Locate the cell with the specified text and output its [X, Y] center coordinate. 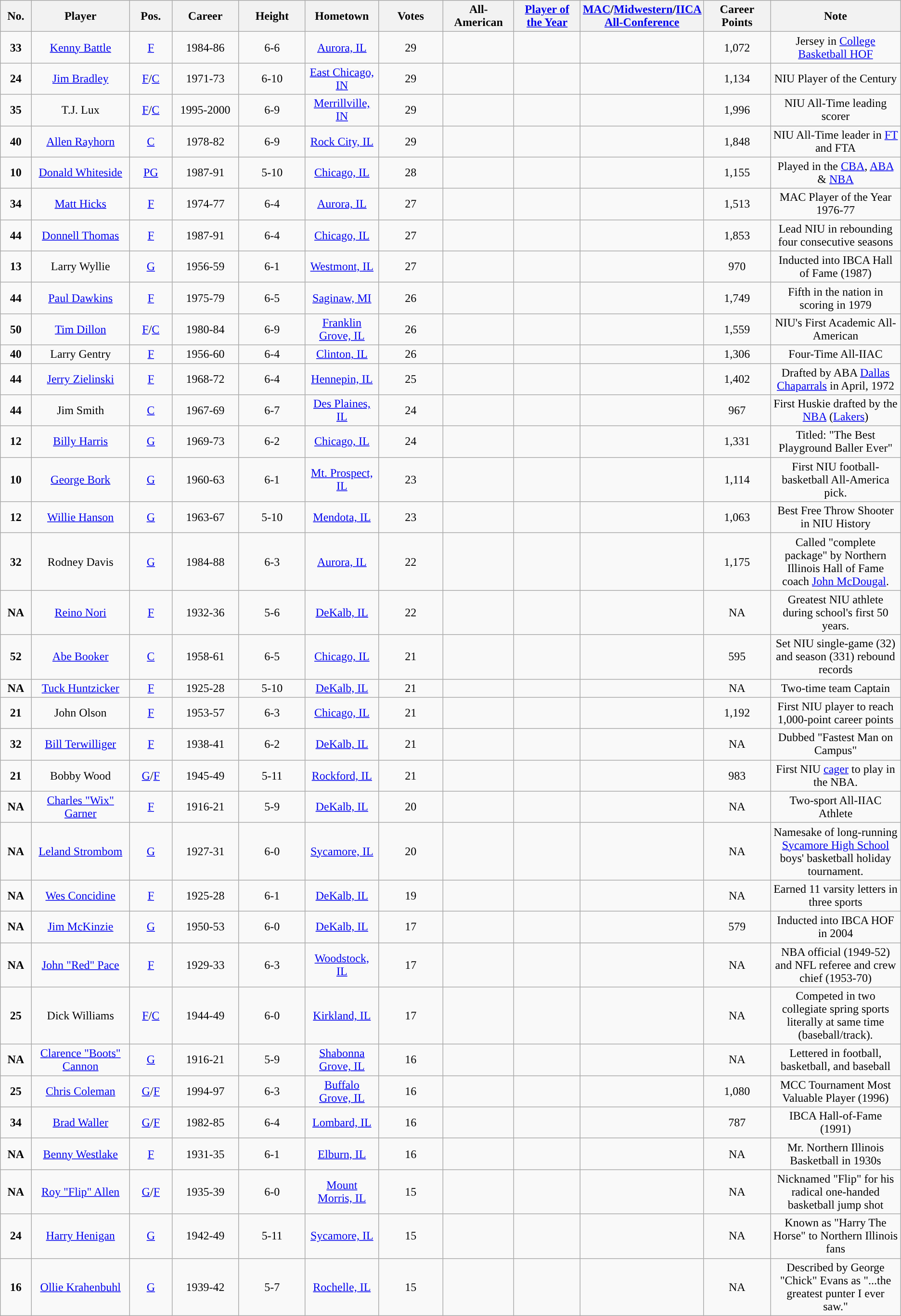
Shabonna Grove, IL [342, 1060]
Career Points [737, 16]
Tim Dillon [81, 329]
1938-41 [205, 744]
Abe Booker [81, 657]
1950-53 [205, 926]
1931-35 [205, 1154]
Ollie Krahenbuhl [81, 1287]
Woodstock, IL [342, 965]
1956-60 [205, 354]
Competed in two collegiate spring sports literally at same time (baseball/track). [836, 1016]
Two-sport All-IIAC Athlete [836, 807]
Wes Concidine [81, 896]
1994-97 [205, 1091]
Greatest NIU athlete during school's first 50 years. [836, 612]
NBA official (1949-52) and NFL referee and crew chief (1953-70) [836, 965]
1,072 [737, 47]
1929-33 [205, 965]
970 [737, 267]
Lead NIU in rebounding four consecutive seasons [836, 235]
1995-2000 [205, 110]
Kenny Battle [81, 47]
Jim McKinzie [81, 926]
1974-77 [205, 204]
Drafted by ABA Dallas Chaparrals in April, 1972 [836, 378]
Mount Morris, IL [342, 1192]
Titled: "The Best Playground Baller Ever" [836, 442]
1,402 [737, 378]
Westmont, IL [342, 267]
1942-49 [205, 1236]
No. [16, 16]
Jim Bradley [81, 79]
MAC/Midwestern/IICA All-Conference [642, 16]
Career [205, 16]
Earned 11 varsity letters in three sports [836, 896]
6-7 [272, 410]
983 [737, 775]
Rodney Davis [81, 561]
1927-31 [205, 851]
Jerry Zielinski [81, 378]
NIU's First Academic All-American [836, 329]
5-6 [272, 612]
28 [411, 172]
NIU Player of the Century [836, 79]
Larry Gentry [81, 354]
NIU All-Time leading scorer [836, 110]
13 [16, 267]
1963-67 [205, 517]
1960-63 [205, 480]
First NIU football-basketball All-America pick. [836, 480]
George Bork [81, 480]
1944-49 [205, 1016]
MCC Tournament Most Valuable Player (1996) [836, 1091]
Rochelle, IL [342, 1287]
Donnell Thomas [81, 235]
50 [16, 329]
Player of the Year [547, 16]
1,559 [737, 329]
Chris Coleman [81, 1091]
Inducted into IBCA Hall of Fame (1987) [836, 267]
1,996 [737, 110]
PG [151, 172]
East Chicago, IN [342, 79]
Dick Williams [81, 1016]
Called "complete package" by Northern Illinois Hall of Fame coach John McDougal. [836, 561]
1975-79 [205, 298]
1982-85 [205, 1123]
595 [737, 657]
1967-69 [205, 410]
1984-88 [205, 561]
Player [81, 16]
Saginaw, MI [342, 298]
Elburn, IL [342, 1154]
Donald Whiteside [81, 172]
1968-72 [205, 378]
Four-Time All-IIAC [836, 354]
1,192 [737, 713]
Bill Terwilliger [81, 744]
Bobby Wood [81, 775]
Tuck Huntzicker [81, 688]
Mt. Prospect, IL [342, 480]
Mendota, IL [342, 517]
NIU All-Time leader in FT and FTA [836, 142]
1,080 [737, 1091]
1969-73 [205, 442]
1971-73 [205, 79]
Two-time team Captain [836, 688]
1,749 [737, 298]
Reino Nori [81, 612]
35 [16, 110]
First NIU player to reach 1,000-point career points [836, 713]
Rock City, IL [342, 142]
6-6 [272, 47]
6-10 [272, 79]
Best Free Throw Shooter in NIU History [836, 517]
579 [737, 926]
Jim Smith [81, 410]
Willie Hanson [81, 517]
1984-86 [205, 47]
Benny Westlake [81, 1154]
1,306 [737, 354]
Jersey in College Basketball HOF [836, 47]
Pos. [151, 16]
Mr. Northern Illinois Basketball in 1930s [836, 1154]
Billy Harris [81, 442]
John "Red" Pace [81, 965]
1,848 [737, 142]
Brad Waller [81, 1123]
MAC Player of the Year 1976-77 [836, 204]
Harry Henigan [81, 1236]
1,175 [737, 561]
Hometown [342, 16]
First Huskie drafted by the NBA (Lakers) [836, 410]
Des Plaines, IL [342, 410]
Kirkland, IL [342, 1016]
1,331 [737, 442]
Lettered in football, basketball, and baseball [836, 1060]
First NIU cager to play in the NBA. [836, 775]
1935-39 [205, 1192]
33 [16, 47]
Height [272, 16]
1,853 [737, 235]
Allen Rayhorn [81, 142]
Charles "Wix" Garner [81, 807]
Larry Wyllie [81, 267]
5-7 [272, 1287]
Clarence "Boots" Cannon [81, 1060]
1956-59 [205, 267]
All-American [478, 16]
Matt Hicks [81, 204]
1,155 [737, 172]
1980-84 [205, 329]
1958-61 [205, 657]
1945-49 [205, 775]
1939-42 [205, 1287]
967 [737, 410]
1953-57 [205, 713]
Votes [411, 16]
T.J. Lux [81, 110]
1,134 [737, 79]
1978-82 [205, 142]
19 [411, 896]
Lombard, IL [342, 1123]
Fifth in the nation in scoring in 1979 [836, 298]
1,513 [737, 204]
787 [737, 1123]
Nicknamed "Flip" for his radical one-handed basketball jump shot [836, 1192]
1,114 [737, 480]
Franklin Grove, IL [342, 329]
Paul Dawkins [81, 298]
Inducted into IBCA HOF in 2004 [836, 926]
Described by George "Chick" Evans as "...the greatest punter I ever saw." [836, 1287]
Merrillville, IN [342, 110]
IBCA Hall-of-Fame (1991) [836, 1123]
Buffalo Grove, IL [342, 1091]
Leland Strombom [81, 851]
Set NIU single-game (32) and season (331) rebound records [836, 657]
John Olson [81, 713]
Dubbed "Fastest Man on Campus" [836, 744]
52 [16, 657]
Played in the CBA, ABA & NBA [836, 172]
1,063 [737, 517]
Known as "Harry The Horse" to Northern Illinois fans [836, 1236]
Namesake of long-running Sycamore High School boys' basketball holiday tournament. [836, 851]
Hennepin, IL [342, 378]
Rockford, IL [342, 775]
Roy "Flip" Allen [81, 1192]
Clinton, IL [342, 354]
Note [836, 16]
1932-36 [205, 612]
